Detect which cell encompasses the target text, then output its (x, y) center coordinate. 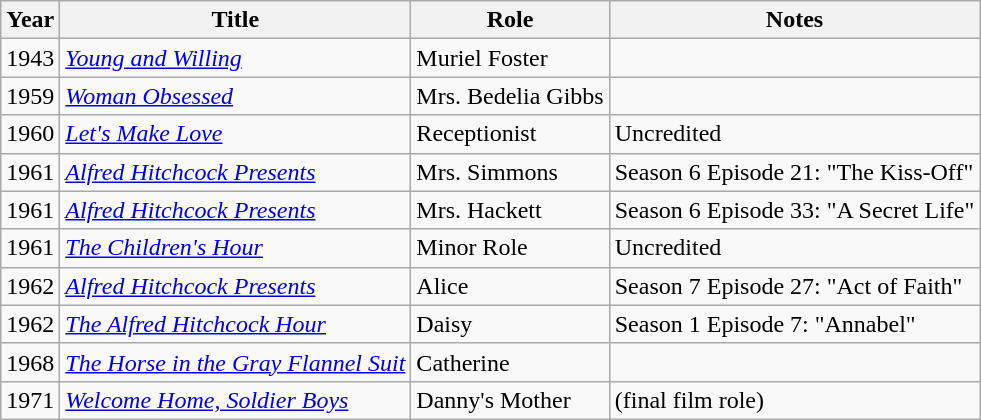
Notes (794, 20)
1959 (30, 96)
Muriel Foster (510, 58)
Young and Willing (236, 58)
Receptionist (510, 134)
Minor Role (510, 248)
Title (236, 20)
Daisy (510, 324)
Year (30, 20)
1960 (30, 134)
Mrs. Hackett (510, 210)
Season 7 Episode 27: "Act of Faith" (794, 286)
Season 6 Episode 33: "A Secret Life" (794, 210)
1968 (30, 362)
Let's Make Love (236, 134)
The Horse in the Gray Flannel Suit (236, 362)
Woman Obsessed (236, 96)
Catherine (510, 362)
The Children's Hour (236, 248)
Role (510, 20)
Mrs. Simmons (510, 172)
Danny's Mother (510, 400)
Welcome Home, Soldier Boys (236, 400)
(final film role) (794, 400)
Season 6 Episode 21: "The Kiss-Off" (794, 172)
Mrs. Bedelia Gibbs (510, 96)
Season 1 Episode 7: "Annabel" (794, 324)
1971 (30, 400)
The Alfred Hitchcock Hour (236, 324)
Alice (510, 286)
1943 (30, 58)
